Output the (x, y) coordinate of the center of the cell containing the given text.  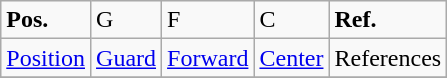
Forward (208, 58)
F (208, 20)
G (126, 20)
Ref. (388, 20)
C (292, 20)
Pos. (46, 20)
Center (292, 58)
References (388, 58)
Guard (126, 58)
Position (46, 58)
